Return the [X, Y] coordinate for the center point of the cell that contains the specified text.  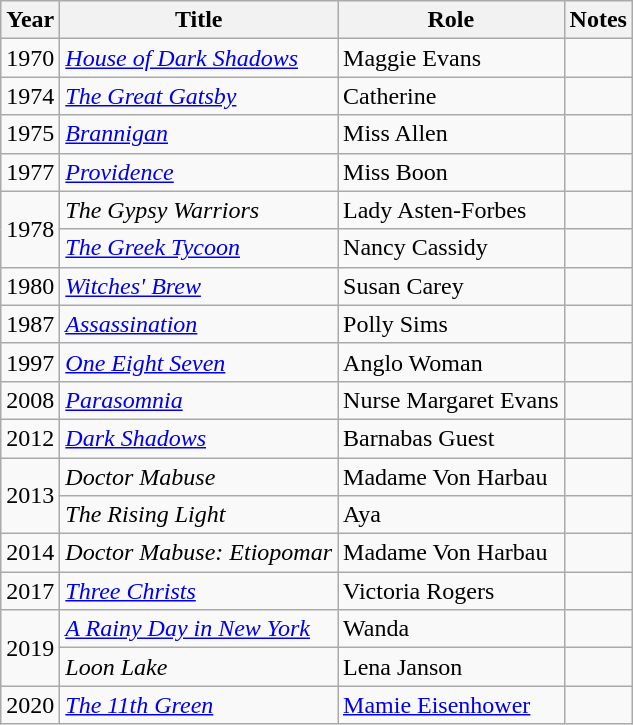
2017 [30, 591]
2013 [30, 496]
Susan Carey [452, 286]
Witches' Brew [199, 286]
Miss Allen [452, 134]
Wanda [452, 629]
Role [452, 20]
Lena Janson [452, 667]
2020 [30, 705]
The Great Gatsby [199, 96]
Three Christs [199, 591]
1970 [30, 58]
The Greek Tycoon [199, 248]
2014 [30, 553]
Nancy Cassidy [452, 248]
Mamie Eisenhower [452, 705]
Miss Boon [452, 172]
Dark Shadows [199, 438]
Polly Sims [452, 324]
2019 [30, 648]
2012 [30, 438]
Parasomnia [199, 400]
1978 [30, 229]
Barnabas Guest [452, 438]
One Eight Seven [199, 362]
The 11th Green [199, 705]
Assassination [199, 324]
Providence [199, 172]
1980 [30, 286]
Nurse Margaret Evans [452, 400]
2008 [30, 400]
Anglo Woman [452, 362]
Aya [452, 515]
Victoria Rogers [452, 591]
House of Dark Shadows [199, 58]
1974 [30, 96]
Loon Lake [199, 667]
A Rainy Day in New York [199, 629]
Doctor Mabuse: Etiopomar [199, 553]
Maggie Evans [452, 58]
Title [199, 20]
Notes [598, 20]
Doctor Mabuse [199, 477]
The Rising Light [199, 515]
1997 [30, 362]
The Gypsy Warriors [199, 210]
Brannigan [199, 134]
Year [30, 20]
1987 [30, 324]
1975 [30, 134]
Lady Asten-Forbes [452, 210]
1977 [30, 172]
Catherine [452, 96]
